Scan for the cell matching the given text and deliver its (X, Y) coordinate at center. 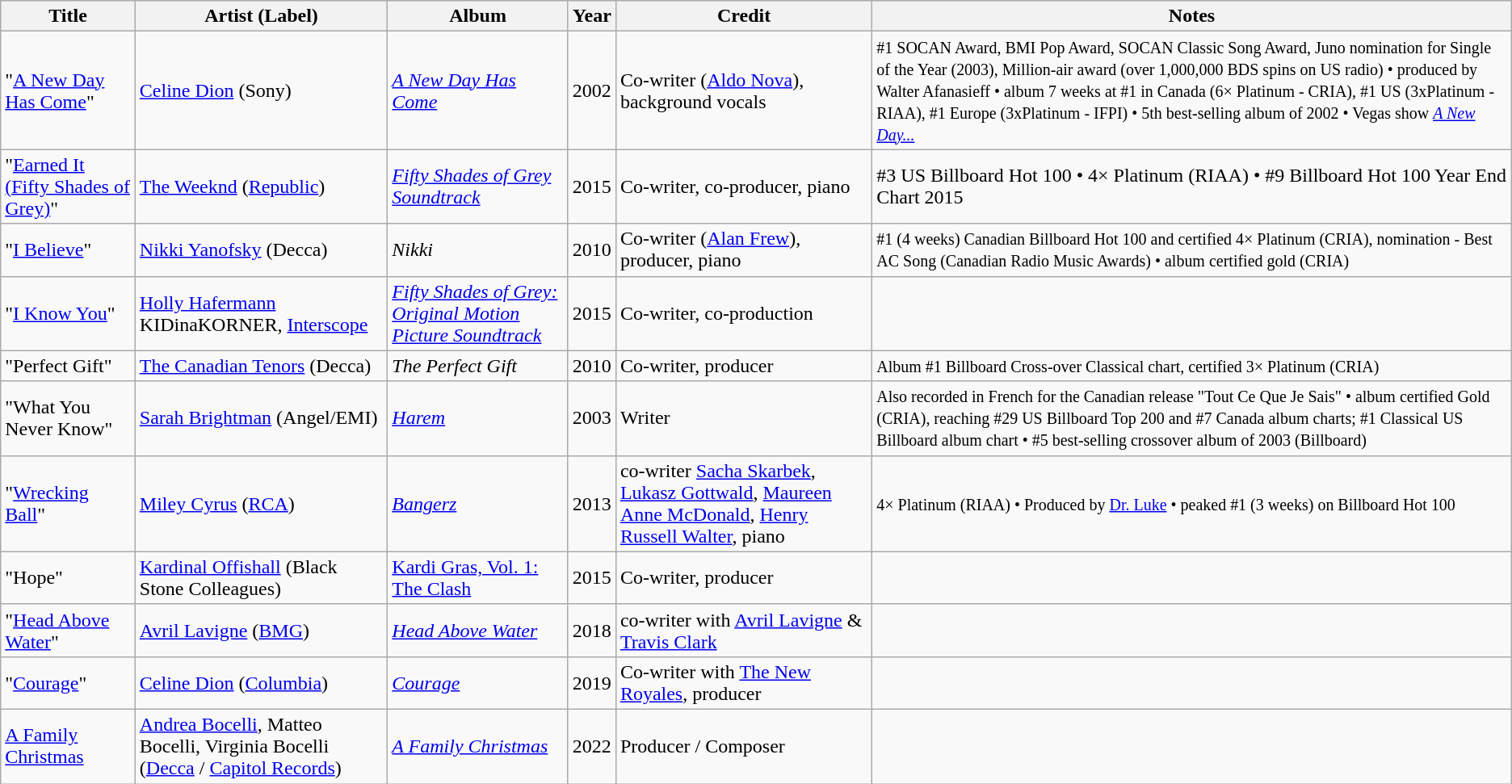
Celine Dion (Columbia) (262, 683)
Holly Hafermann KIDinaKORNER, Interscope (262, 313)
Title (68, 16)
Nikki (478, 250)
"A New Day Has Come" (68, 90)
"Perfect Gift" (68, 366)
A New Day Has Come (478, 90)
Courage (478, 683)
"What You Never Know" (68, 418)
Writer (743, 418)
co-writer with Avril Lavigne & Travis Clark (743, 630)
Miley Cyrus (RCA) (262, 504)
Notes (1192, 16)
Co-writer (Aldo Nova), background vocals (743, 90)
Kardi Gras, Vol. 1: The Clash (478, 578)
"I Believe" (68, 250)
Co-writer, co-producer, piano (743, 187)
4× Platinum (RIAA) • Produced by Dr. Luke • peaked #1 (3 weeks) on Billboard Hot 100 (1192, 504)
2019 (591, 683)
The Perfect Gift (478, 366)
Co-writer (Alan Frew), producer, piano (743, 250)
Producer / Composer (743, 746)
Artist (Label) (262, 16)
2022 (591, 746)
"I Know You" (68, 313)
Co-writer, co-production (743, 313)
Fifty Shades of Grey Soundtrack (478, 187)
Nikki Yanofsky (Decca) (262, 250)
"Earned It (Fifty Shades of Grey)" (68, 187)
2002 (591, 90)
"Hope" (68, 578)
Fifty Shades of Grey: Original Motion Picture Soundtrack (478, 313)
Album (478, 16)
"Courage" (68, 683)
2013 (591, 504)
Bangerz (478, 504)
2018 (591, 630)
#3 US Billboard Hot 100 • 4× Platinum (RIAA) • #9 Billboard Hot 100 Year End Chart 2015 (1192, 187)
"Head Above Water" (68, 630)
Year (591, 16)
Sarah Brightman (Angel/EMI) (262, 418)
Credit (743, 16)
"Wrecking Ball" (68, 504)
Avril Lavigne (BMG) (262, 630)
Andrea Bocelli, Matteo Bocelli, Virginia Bocelli (Decca / Capitol Records) (262, 746)
co-writer Sacha Skarbek, Lukasz Gottwald, Maureen Anne McDonald, Henry Russell Walter, piano (743, 504)
Harem (478, 418)
Celine Dion (Sony) (262, 90)
Head Above Water (478, 630)
Album #1 Billboard Cross-over Classical chart, certified 3× Platinum (CRIA) (1192, 366)
The Weeknd (Republic) (262, 187)
Co-writer with The New Royales, producer (743, 683)
Kardinal Offishall (Black Stone Colleagues) (262, 578)
The Canadian Tenors (Decca) (262, 366)
2003 (591, 418)
